Identify which cell holds the provided text, then report its [x, y] central coordinate. 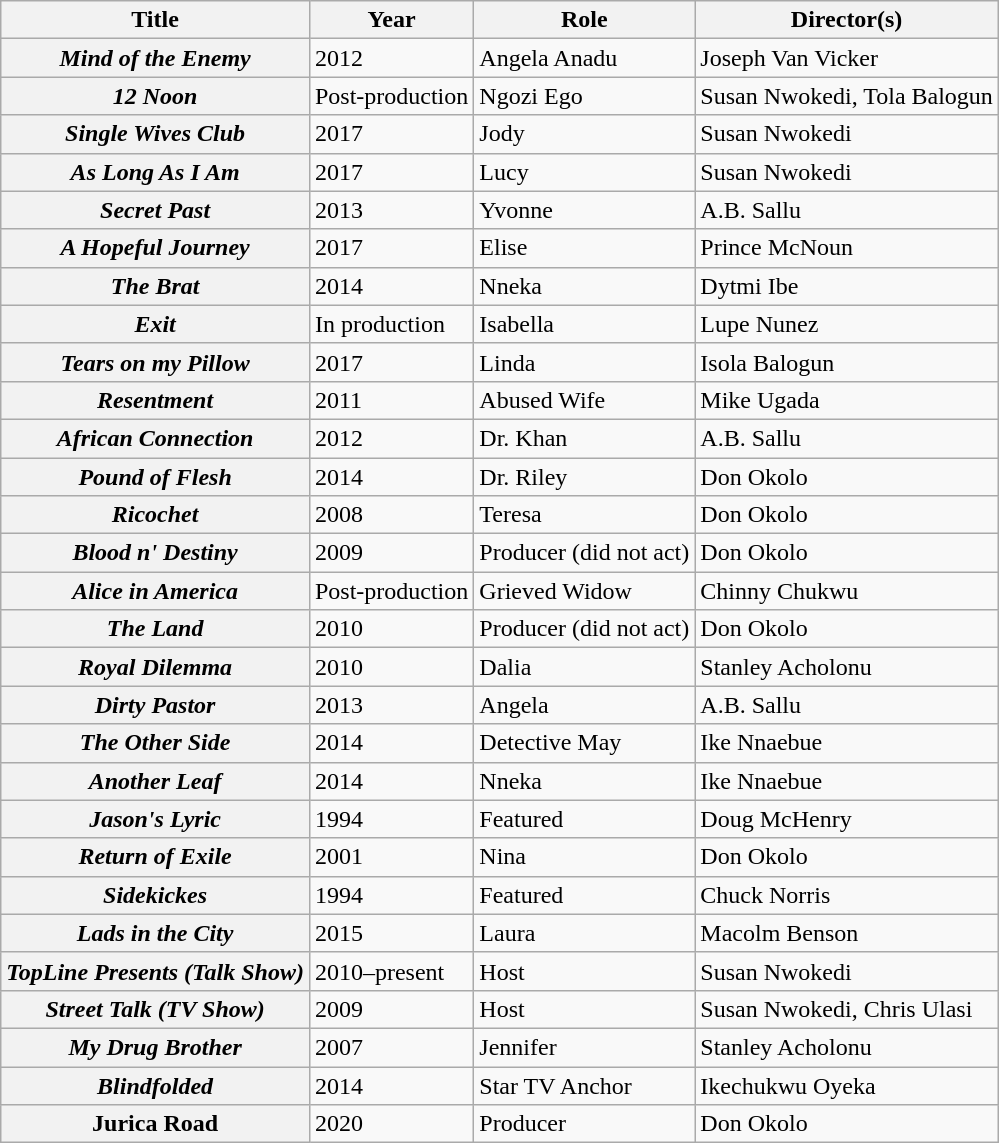
Year [391, 20]
Lucy [584, 172]
Exit [156, 324]
The Brat [156, 286]
Alice in America [156, 591]
Joseph Van Vicker [847, 58]
Title [156, 20]
The Other Side [156, 743]
Dalia [584, 667]
Dirty Pastor [156, 705]
Lads in the City [156, 933]
Jason's Lyric [156, 819]
2001 [391, 857]
Director(s) [847, 20]
12 Noon [156, 96]
TopLine Presents (Talk Show) [156, 971]
Isabella [584, 324]
Abused Wife [584, 400]
Single Wives Club [156, 134]
Another Leaf [156, 781]
Royal Dilemma [156, 667]
Street Talk (TV Show) [156, 1009]
Chuck Norris [847, 895]
Sidekickes [156, 895]
2007 [391, 1047]
Resentment [156, 400]
Detective May [584, 743]
The Land [156, 629]
African Connection [156, 438]
Isola Balogun [847, 362]
Grieved Widow [584, 591]
Mike Ugada [847, 400]
A Hopeful Journey [156, 248]
Linda [584, 362]
Blindfolded [156, 1085]
2010–present [391, 971]
Nina [584, 857]
Star TV Anchor [584, 1085]
Mind of the Enemy [156, 58]
Dr. Khan [584, 438]
Jennifer [584, 1047]
Ikechukwu Oyeka [847, 1085]
Macolm Benson [847, 933]
Blood n' Destiny [156, 553]
Secret Past [156, 210]
2011 [391, 400]
Role [584, 20]
My Drug Brother [156, 1047]
2020 [391, 1124]
Jurica Road [156, 1124]
Tears on my Pillow [156, 362]
Laura [584, 933]
Jody [584, 134]
2015 [391, 933]
In production [391, 324]
Doug McHenry [847, 819]
Teresa [584, 515]
As Long As I Am [156, 172]
Chinny Chukwu [847, 591]
Yvonne [584, 210]
Susan Nwokedi, Chris Ulasi [847, 1009]
Angela [584, 705]
Lupe Nunez [847, 324]
Dytmi Ibe [847, 286]
2008 [391, 515]
Prince McNoun [847, 248]
Return of Exile [156, 857]
Producer [584, 1124]
Angela Anadu [584, 58]
Ricochet [156, 515]
Susan Nwokedi, Tola Balogun [847, 96]
Pound of Flesh [156, 477]
Elise [584, 248]
Ngozi Ego [584, 96]
Dr. Riley [584, 477]
